Return the [X, Y] coordinate for the center point of the cell that contains the specified text.  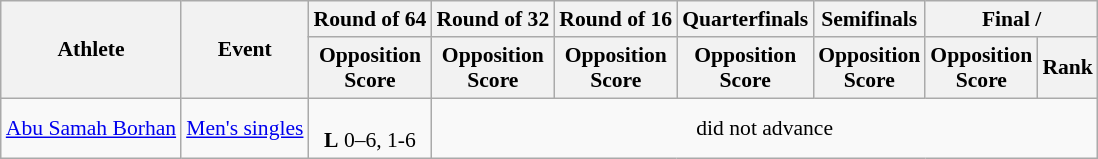
Athlete [91, 50]
Event [244, 50]
Abu Samah Borhan [91, 128]
Quarterfinals [745, 19]
Round of 64 [370, 19]
Rank [1068, 68]
Men's singles [244, 128]
Semifinals [869, 19]
Round of 16 [616, 19]
did not advance [764, 128]
Final / [1012, 19]
Round of 32 [492, 19]
L 0–6, 1-6 [370, 128]
